Locate the cell with the specified text and output its [x, y] center coordinate. 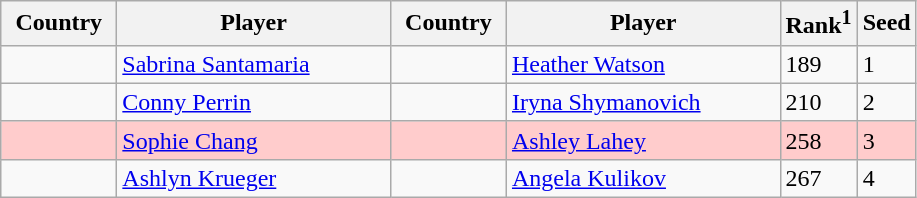
Ashley Lahey [643, 140]
2 [886, 102]
258 [818, 140]
Heather Watson [643, 64]
Iryna Shymanovich [643, 102]
210 [818, 102]
Seed [886, 24]
3 [886, 140]
267 [818, 178]
Sophie Chang [254, 140]
Sabrina Santamaria [254, 64]
Conny Perrin [254, 102]
189 [818, 64]
Angela Kulikov [643, 178]
4 [886, 178]
1 [886, 64]
Ashlyn Krueger [254, 178]
Rank1 [818, 24]
